Capture the cell that displays the provided text and extract its (X, Y) central coordinate. 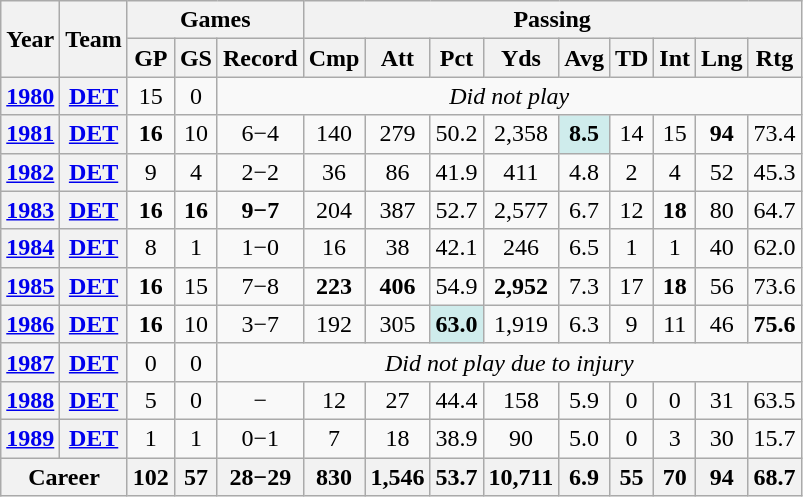
Lng (722, 58)
2−2 (260, 172)
14 (631, 134)
Cmp (334, 58)
28−29 (260, 477)
45.3 (774, 172)
1987 (30, 362)
6.5 (584, 248)
40 (722, 248)
27 (398, 400)
223 (334, 286)
TD (631, 58)
62.0 (774, 248)
Avg (584, 58)
7−8 (260, 286)
63.0 (456, 324)
42.1 (456, 248)
Pct (456, 58)
3 (675, 438)
54.9 (456, 286)
38.9 (456, 438)
31 (722, 400)
5.9 (584, 400)
9−7 (260, 210)
75.6 (774, 324)
52.7 (456, 210)
53.7 (456, 477)
56 (722, 286)
102 (150, 477)
8.5 (584, 134)
4.8 (584, 172)
387 (398, 210)
44.4 (456, 400)
30 (722, 438)
7 (334, 438)
6.7 (584, 210)
1982 (30, 172)
63.5 (774, 400)
52 (722, 172)
73.6 (774, 286)
7.3 (584, 286)
830 (334, 477)
204 (334, 210)
Games (215, 20)
158 (521, 400)
1984 (30, 248)
1,919 (521, 324)
2,577 (521, 210)
Yds (521, 58)
Team (94, 39)
5.0 (584, 438)
41.9 (456, 172)
8 (150, 248)
411 (521, 172)
3−7 (260, 324)
279 (398, 134)
2,952 (521, 286)
6.3 (584, 324)
1,546 (398, 477)
6.9 (584, 477)
406 (398, 286)
5 (150, 400)
Did not play (509, 96)
73.4 (774, 134)
86 (398, 172)
Passing (552, 20)
140 (334, 134)
10,711 (521, 477)
57 (196, 477)
50.2 (456, 134)
1985 (30, 286)
305 (398, 324)
1988 (30, 400)
Att (398, 58)
55 (631, 477)
2 (631, 172)
GP (150, 58)
36 (334, 172)
68.7 (774, 477)
46 (722, 324)
Rtg (774, 58)
1989 (30, 438)
GS (196, 58)
17 (631, 286)
15.7 (774, 438)
192 (334, 324)
Career (64, 477)
0−1 (260, 438)
1−0 (260, 248)
11 (675, 324)
64.7 (774, 210)
38 (398, 248)
246 (521, 248)
6−4 (260, 134)
80 (722, 210)
90 (521, 438)
Year (30, 39)
2,358 (521, 134)
1986 (30, 324)
1981 (30, 134)
Did not play due to injury (509, 362)
70 (675, 477)
1983 (30, 210)
1980 (30, 96)
Int (675, 58)
Record (260, 58)
− (260, 400)
